From the cell containing the given text, extract its center point as [X, Y] coordinate. 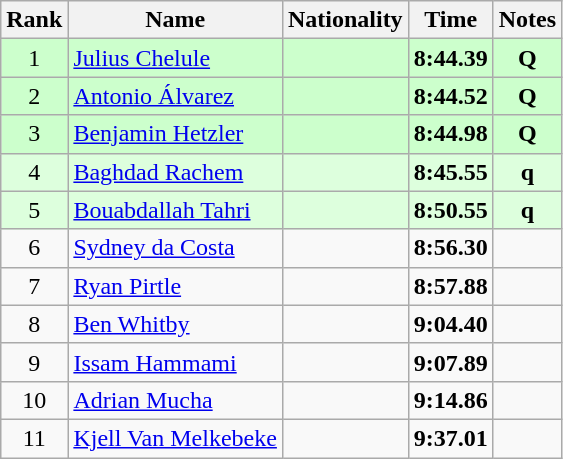
9:07.89 [450, 362]
4 [34, 172]
11 [34, 438]
8:44.39 [450, 58]
Antonio Álvarez [176, 96]
Name [176, 20]
Bouabdallah Tahri [176, 210]
9:37.01 [450, 438]
Nationality [345, 20]
6 [34, 248]
Ben Whitby [176, 324]
9:04.40 [450, 324]
Ryan Pirtle [176, 286]
5 [34, 210]
Kjell Van Melkebeke [176, 438]
8:56.30 [450, 248]
Benjamin Hetzler [176, 134]
3 [34, 134]
Notes [527, 20]
7 [34, 286]
8:44.98 [450, 134]
Sydney da Costa [176, 248]
Julius Chelule [176, 58]
Rank [34, 20]
Baghdad Rachem [176, 172]
8 [34, 324]
10 [34, 400]
9:14.86 [450, 400]
Time [450, 20]
8:50.55 [450, 210]
Issam Hammami [176, 362]
Adrian Mucha [176, 400]
9 [34, 362]
8:45.55 [450, 172]
2 [34, 96]
8:57.88 [450, 286]
1 [34, 58]
8:44.52 [450, 96]
